Detect which cell encompasses the target text, then output its [x, y] center coordinate. 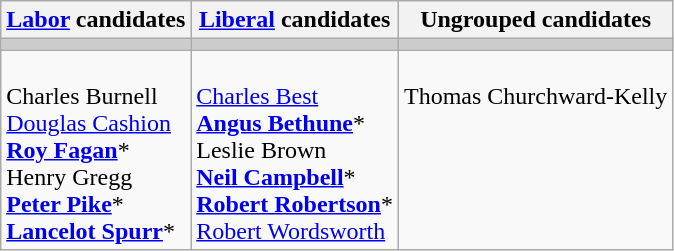
Labor candidates [96, 20]
Liberal candidates [295, 20]
Charles Burnell Douglas Cashion Roy Fagan* Henry Gregg Peter Pike* Lancelot Spurr* [96, 150]
Charles Best Angus Bethune* Leslie Brown Neil Campbell* Robert Robertson* Robert Wordsworth [295, 150]
Thomas Churchward-Kelly [535, 150]
Ungrouped candidates [535, 20]
